From the cell containing the given text, extract its center point as [x, y] coordinate. 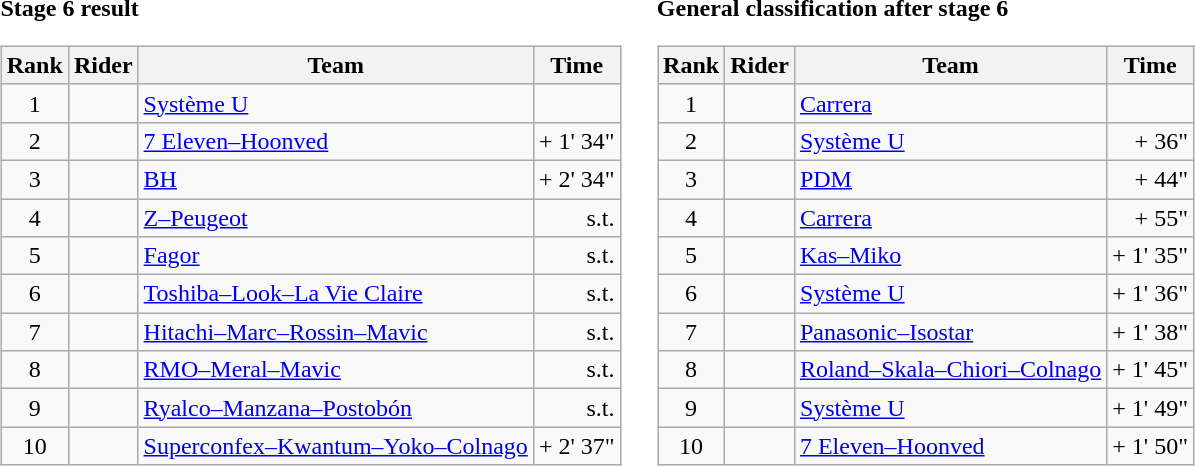
Superconfex–Kwantum–Yoko–Colnago [336, 446]
+ 1' 45" [1150, 370]
+ 2' 37" [576, 446]
+ 55" [1150, 217]
Ryalco–Manzana–Postobón [336, 408]
Toshiba–Look–La Vie Claire [336, 294]
Roland–Skala–Chiori–Colnago [950, 370]
PDM [950, 179]
+ 1' 34" [576, 141]
+ 44" [1150, 179]
Z–Peugeot [336, 217]
Panasonic–Isostar [950, 332]
Kas–Miko [950, 256]
Fagor [336, 256]
+ 1' 38" [1150, 332]
+ 2' 34" [576, 179]
+ 1' 50" [1150, 446]
+ 36" [1150, 141]
RMO–Meral–Mavic [336, 370]
+ 1' 36" [1150, 294]
Hitachi–Marc–Rossin–Mavic [336, 332]
+ 1' 49" [1150, 408]
+ 1' 35" [1150, 256]
BH [336, 179]
